Extract the (x, y) coordinate from the center of the cell holding the provided text.  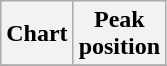
Peakposition (119, 34)
Chart (37, 34)
